Provide the [x, y] coordinate of the cell's center where the given text is located.  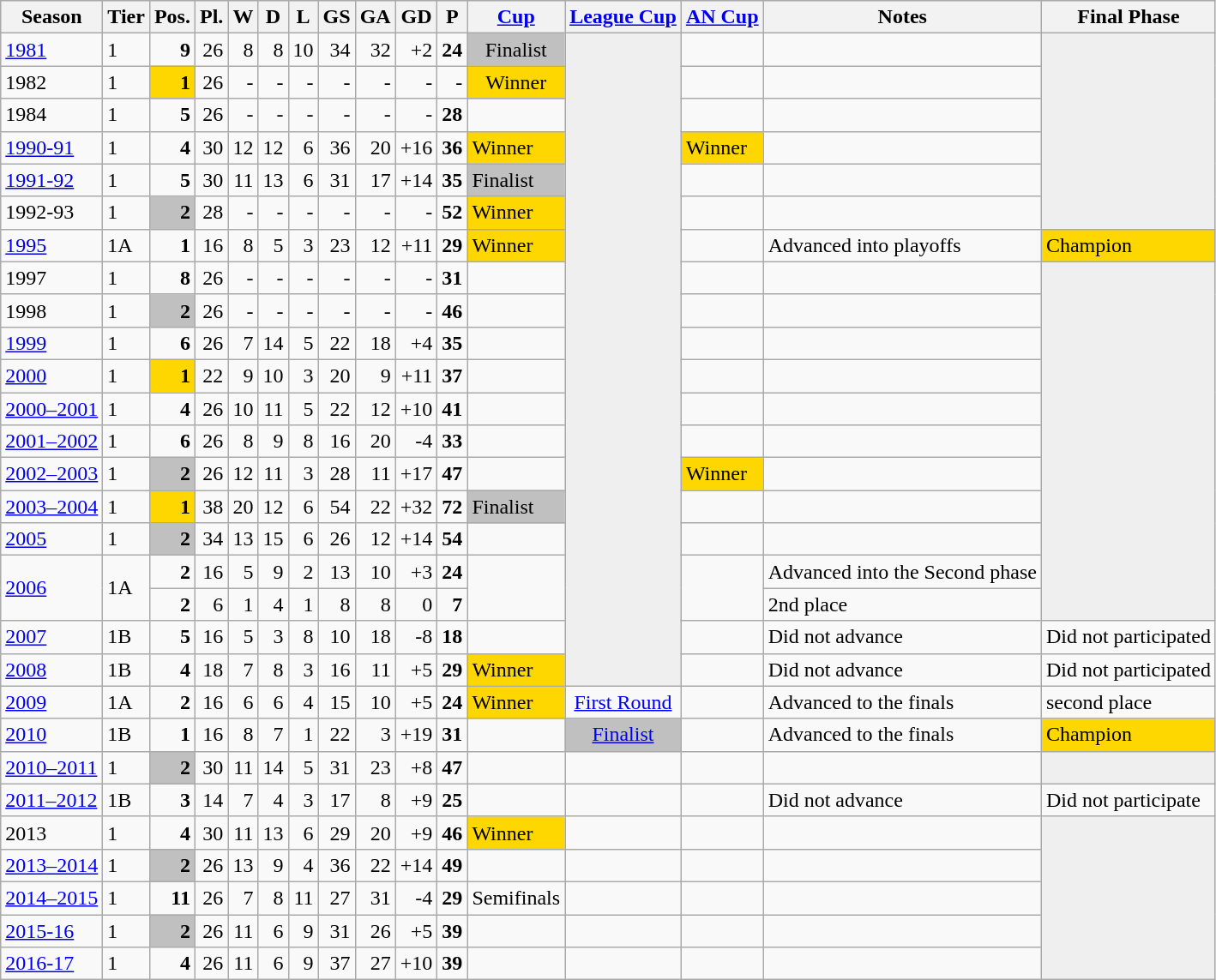
2007 [51, 637]
D [273, 17]
2013–2014 [51, 865]
0 [417, 604]
72 [453, 507]
-8 [417, 637]
second place [1129, 702]
2009 [51, 702]
+2 [417, 50]
2000–2001 [51, 409]
1998 [51, 310]
2000 [51, 376]
1981 [51, 50]
1995 [51, 245]
Pl. [211, 17]
Notes [902, 17]
GS [336, 17]
2013 [51, 833]
2nd place [902, 604]
+8 [417, 767]
+4 [417, 343]
2002–2003 [51, 474]
2006 [51, 588]
1992-93 [51, 213]
+19 [417, 735]
32 [376, 50]
1997 [51, 278]
Semifinals [516, 898]
49 [453, 865]
2015-16 [51, 930]
Pos. [172, 17]
+17 [417, 474]
+16 [417, 147]
1984 [51, 115]
52 [453, 213]
Advanced into the Second phase [902, 572]
2011–2012 [51, 800]
Final Phase [1129, 17]
1999 [51, 343]
2005 [51, 539]
1982 [51, 82]
2010 [51, 735]
P [453, 17]
2014–2015 [51, 898]
2003–2004 [51, 507]
1991-92 [51, 180]
2010–2011 [51, 767]
Tier [127, 17]
2016-17 [51, 964]
Advanced into playoffs [902, 245]
+3 [417, 572]
Did not participate [1129, 800]
Cup [516, 17]
GD [417, 17]
1990-91 [51, 147]
Season [51, 17]
AN Cup [722, 17]
2001–2002 [51, 442]
First Round [623, 702]
+32 [417, 507]
38 [211, 507]
L [304, 17]
2008 [51, 670]
W [244, 17]
GA [376, 17]
League Cup [623, 17]
33 [453, 442]
25 [453, 800]
41 [453, 409]
